Provide the [x, y] coordinate of the cell's center where the given text is located.  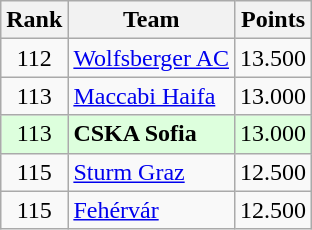
Wolfsberger AC [152, 58]
Sturm Graz [152, 172]
112 [34, 58]
Points [274, 20]
13.500 [274, 58]
CSKA Sofia [152, 134]
Rank [34, 20]
Maccabi Haifa [152, 96]
Team [152, 20]
Fehérvár [152, 210]
